Return [x, y] of the center of cell containing provided text 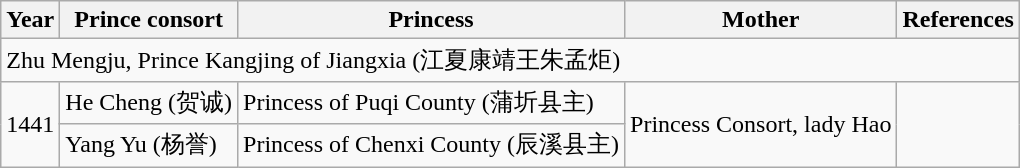
Mother [761, 20]
He Cheng (贺诚) [149, 102]
Princess [432, 20]
Yang Yu (杨誉) [149, 146]
Prince consort [149, 20]
Year [30, 20]
References [958, 20]
Princess of Puqi County (蒲圻县主) [432, 102]
Zhu Mengju, Prince Kangjing of Jiangxia (江夏康靖王朱孟炬) [510, 60]
Princess of Chenxi County (辰溪县主) [432, 146]
1441 [30, 124]
Princess Consort, lady Hao [761, 124]
